Locate the cell with the specified text and output its [X, Y] center coordinate. 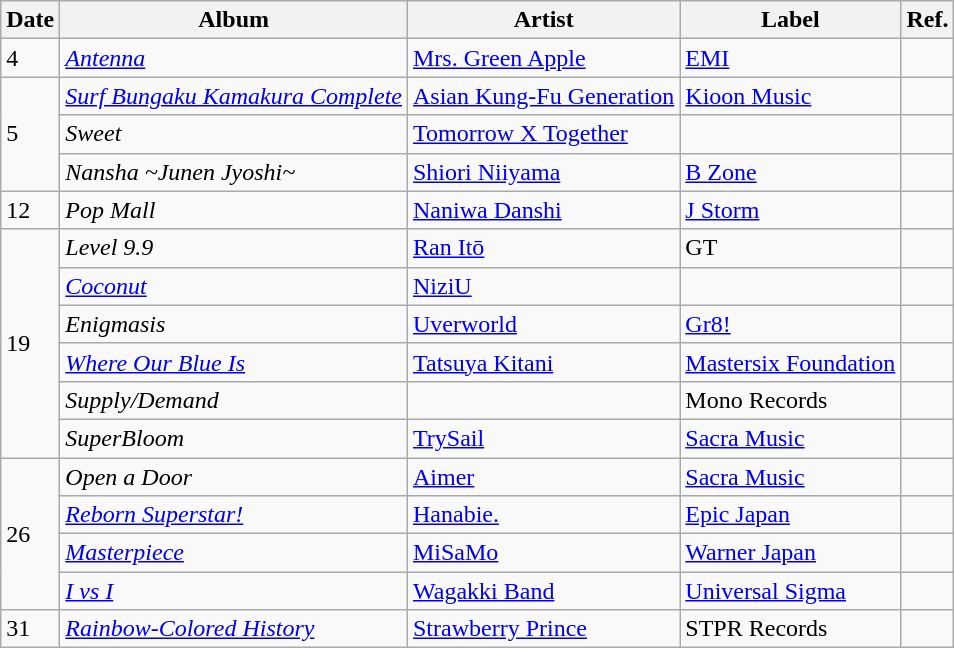
Supply/Demand [234, 400]
Coconut [234, 286]
EMI [790, 58]
26 [30, 534]
Mastersix Foundation [790, 362]
Open a Door [234, 477]
Level 9.9 [234, 248]
Epic Japan [790, 515]
Wagakki Band [543, 591]
Hanabie. [543, 515]
NiziU [543, 286]
Warner Japan [790, 553]
Universal Sigma [790, 591]
Pop Mall [234, 210]
Label [790, 20]
GT [790, 248]
Date [30, 20]
19 [30, 343]
Mrs. Green Apple [543, 58]
4 [30, 58]
Shiori Niiyama [543, 172]
Ref. [928, 20]
Album [234, 20]
Uverworld [543, 324]
31 [30, 629]
Tomorrow X Together [543, 134]
Artist [543, 20]
MiSaMo [543, 553]
Antenna [234, 58]
B Zone [790, 172]
J Storm [790, 210]
Tatsuya Kitani [543, 362]
Aimer [543, 477]
12 [30, 210]
Surf Bungaku Kamakura Complete [234, 96]
I vs I [234, 591]
Naniwa Danshi [543, 210]
Reborn Superstar! [234, 515]
TrySail [543, 438]
Rainbow-Colored History [234, 629]
Masterpiece [234, 553]
Nansha ~Junen Jyoshi~ [234, 172]
Asian Kung-Fu Generation [543, 96]
Kioon Music [790, 96]
Ran Itō [543, 248]
Enigmasis [234, 324]
Mono Records [790, 400]
Strawberry Prince [543, 629]
Where Our Blue Is [234, 362]
STPR Records [790, 629]
5 [30, 134]
SuperBloom [234, 438]
Gr8! [790, 324]
Sweet [234, 134]
